Search for the cell housing the specified text and yield its (X, Y) center coordinate. 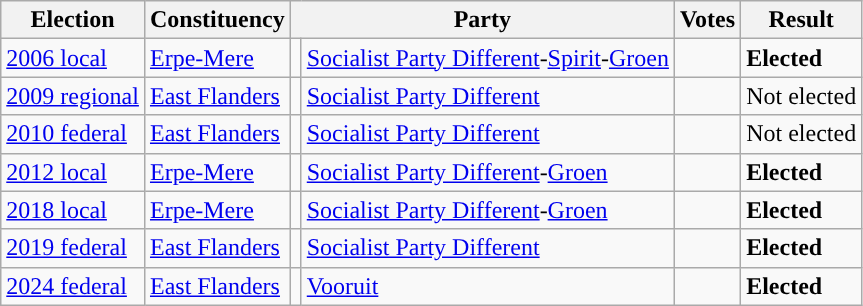
2024 federal (73, 286)
2006 local (73, 58)
Constituency (217, 20)
Election (73, 20)
Vooruit (488, 286)
2012 local (73, 172)
2010 federal (73, 134)
Result (802, 20)
2019 federal (73, 248)
Votes (707, 20)
Party (482, 20)
2009 regional (73, 96)
Socialist Party Different-Spirit-Groen (488, 58)
2018 local (73, 210)
